Scan for the cell matching the given text and deliver its [x, y] coordinate at center. 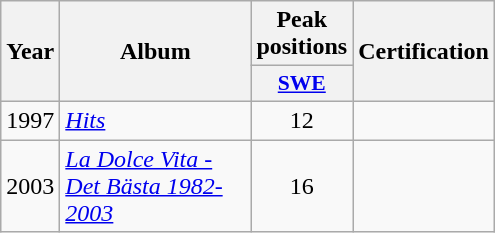
Certification [424, 52]
Album [156, 52]
Peak positions [302, 34]
SWE [302, 84]
Year [30, 52]
2003 [30, 186]
1997 [30, 120]
16 [302, 186]
Hits [156, 120]
La Dolce Vita - Det Bästa 1982-2003 [156, 186]
12 [302, 120]
